Determine the (x, y) coordinate at the center of the cell enclosing the given text.  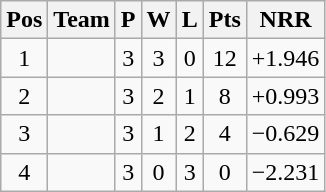
+1.946 (286, 58)
−0.629 (286, 134)
Pts (224, 20)
12 (224, 58)
+0.993 (286, 96)
−2.231 (286, 172)
Pos (24, 20)
NRR (286, 20)
W (158, 20)
P (128, 20)
Team (82, 20)
L (190, 20)
8 (224, 96)
